Detect which cell encompasses the target text, then output its (X, Y) center coordinate. 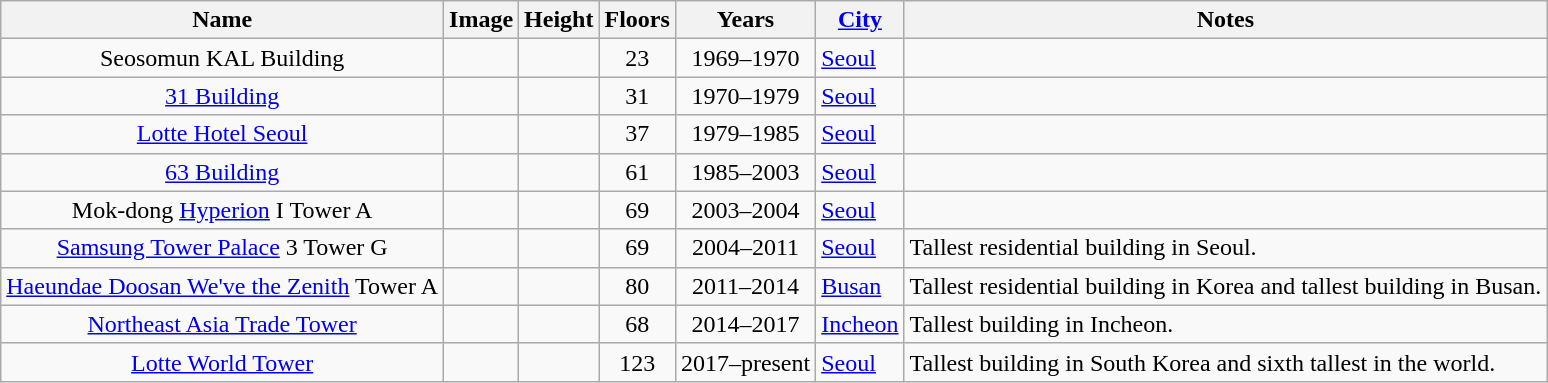
68 (637, 324)
Lotte Hotel Seoul (222, 134)
Tallest building in Incheon. (1226, 324)
2017–present (745, 362)
61 (637, 172)
37 (637, 134)
1969–1970 (745, 58)
Notes (1226, 20)
63 Building (222, 172)
Haeundae Doosan We've the Zenith Tower A (222, 286)
Busan (860, 286)
Years (745, 20)
Name (222, 20)
Tallest residential building in Seoul. (1226, 248)
Mok-dong Hyperion I Tower A (222, 210)
23 (637, 58)
2004–2011 (745, 248)
31 (637, 96)
1970–1979 (745, 96)
123 (637, 362)
Tallest residential building in Korea and tallest building in Busan. (1226, 286)
80 (637, 286)
1985–2003 (745, 172)
2011–2014 (745, 286)
31 Building (222, 96)
2014–2017 (745, 324)
Seosomun KAL Building (222, 58)
2003–2004 (745, 210)
Tallest building in South Korea and sixth tallest in the world. (1226, 362)
Height (559, 20)
Incheon (860, 324)
Samsung Tower Palace 3 Tower G (222, 248)
Lotte World Tower (222, 362)
Northeast Asia Trade Tower (222, 324)
1979–1985 (745, 134)
Floors (637, 20)
City (860, 20)
Image (482, 20)
